From the cell containing the given text, extract its center point as (x, y) coordinate. 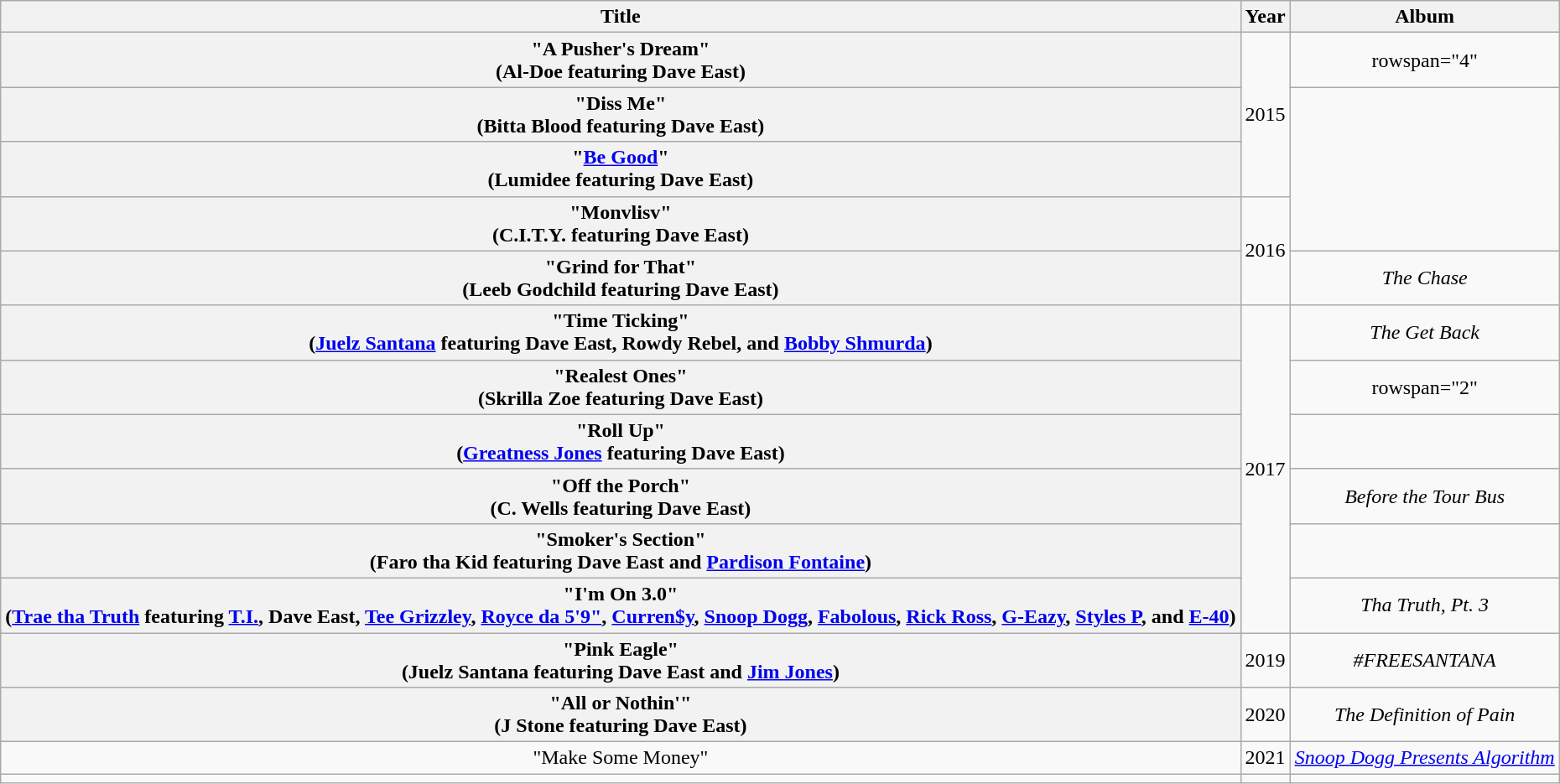
rowspan="4" (1424, 60)
"Realest Ones"(Skrilla Zoe featuring Dave East) (621, 387)
The Get Back (1424, 332)
"All or Nothin'"(J Stone featuring Dave East) (621, 714)
2017 (1265, 469)
#FREESANTANA (1424, 659)
rowspan="2" (1424, 387)
The Chase (1424, 278)
Title (621, 17)
"Make Some Money" (621, 758)
"Be Good"(Lumidee featuring Dave East) (621, 169)
The Definition of Pain (1424, 714)
2015 (1265, 114)
Snoop Dogg Presents Algorithm (1424, 758)
"Time Ticking"(Juelz Santana featuring Dave East, Rowdy Rebel, and Bobby Shmurda) (621, 332)
"A Pusher's Dream"(Al-Doe featuring Dave East) (621, 60)
"Off the Porch"(C. Wells featuring Dave East) (621, 496)
2019 (1265, 659)
"Diss Me"(Bitta Blood featuring Dave East) (621, 114)
2016 (1265, 251)
2021 (1265, 758)
2020 (1265, 714)
Album (1424, 17)
Tha Truth, Pt. 3 (1424, 605)
"Grind for That"(Leeb Godchild featuring Dave East) (621, 278)
Year (1265, 17)
"Smoker's Section"(Faro tha Kid featuring Dave East and Pardison Fontaine) (621, 550)
"Monvlisv"(C.I.T.Y. featuring Dave East) (621, 223)
"Pink Eagle"(Juelz Santana featuring Dave East and Jim Jones) (621, 659)
"Roll Up"(Greatness Jones featuring Dave East) (621, 441)
Before the Tour Bus (1424, 496)
